For the text-containing cell, return its midpoint in [X, Y] coordinate format. 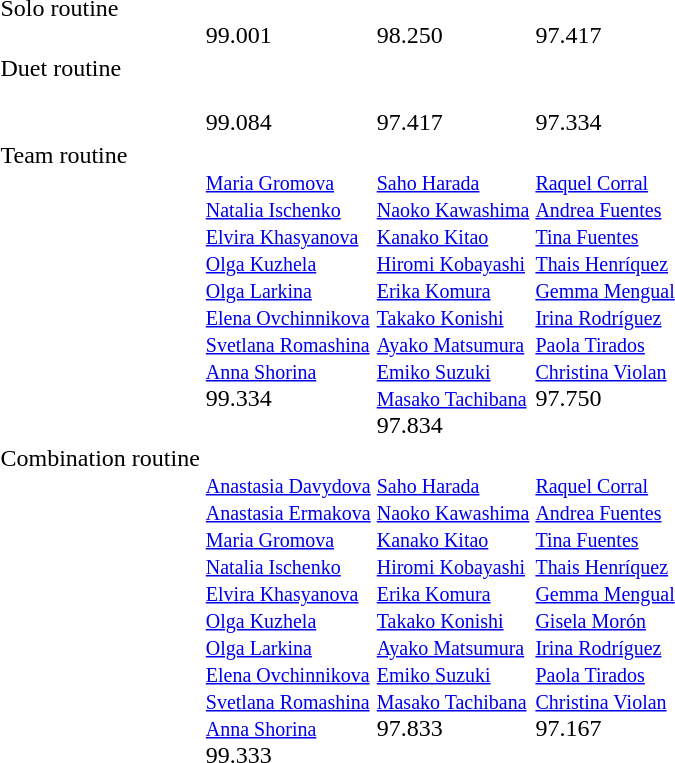
Saho Harada Naoko Kawashima Kanako Kitao Hiromi Kobayashi Erika Komura Takako Konishi Ayako Matsumura Emiko Suzuki Masako Tachibana 97.834 [453, 290]
99.084 [288, 95]
Maria GromovaNatalia IschenkoElvira KhasyanovaOlga KuzhelaOlga LarkinaElena OvchinnikovaSvetlana RomashinaAnna Shorina 99.334 [288, 290]
97.417 [453, 95]
